Identify which cell holds the provided text, then report its [x, y] central coordinate. 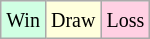
Win [24, 20]
Draw [72, 20]
Loss [126, 20]
